Find where the given text appears and provide that cell's center as (X, Y) coordinate. 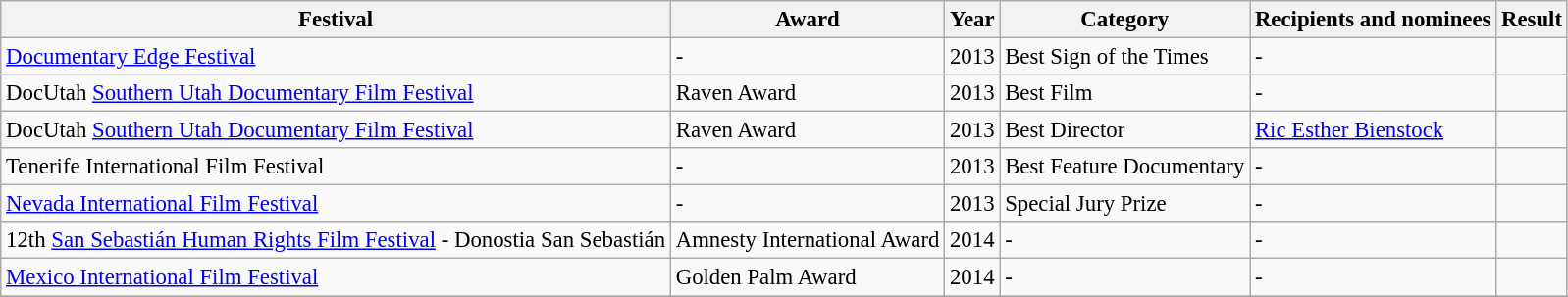
Award (807, 20)
Best Feature Documentary (1124, 167)
Festival (336, 20)
Documentary Edge Festival (336, 57)
Best Film (1124, 93)
Mexico International Film Festival (336, 277)
Golden Palm Award (807, 277)
Best Director (1124, 130)
Best Sign of the Times (1124, 57)
Ric Esther Bienstock (1374, 130)
12th San Sebastián Human Rights Film Festival - Donostia San Sebastián (336, 240)
Tenerife International Film Festival (336, 167)
Special Jury Prize (1124, 204)
Nevada International Film Festival (336, 204)
Year (972, 20)
Amnesty International Award (807, 240)
Result (1533, 20)
Recipients and nominees (1374, 20)
Category (1124, 20)
